Detect which cell encompasses the target text, then output its (X, Y) center coordinate. 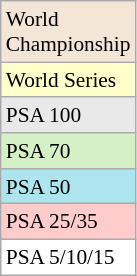
PSA 5/10/15 (68, 258)
PSA 100 (68, 116)
PSA 25/35 (68, 222)
World Championship (68, 32)
PSA 50 (68, 187)
World Series (68, 80)
PSA 70 (68, 151)
